Detect which cell encompasses the target text, then output its [x, y] center coordinate. 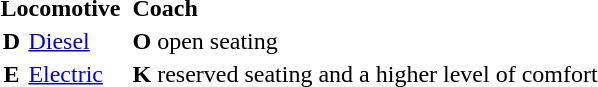
Diesel [74, 41]
O [142, 41]
